From the cell containing the given text, extract its center point as [x, y] coordinate. 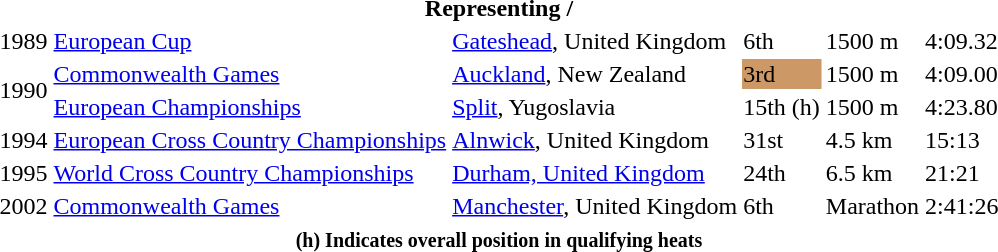
Auckland, New Zealand [595, 74]
European Championships [250, 107]
Gateshead, United Kingdom [595, 41]
15th (h) [782, 107]
Durham, United Kingdom [595, 173]
6.5 km [872, 173]
European Cup [250, 41]
4.5 km [872, 140]
Split, Yugoslavia [595, 107]
Marathon [872, 206]
24th [782, 173]
31st [782, 140]
Manchester, United Kingdom [595, 206]
European Cross Country Championships [250, 140]
Alnwick, United Kingdom [595, 140]
3rd [782, 74]
World Cross Country Championships [250, 173]
